Identify which cell holds the provided text, then report its [X, Y] central coordinate. 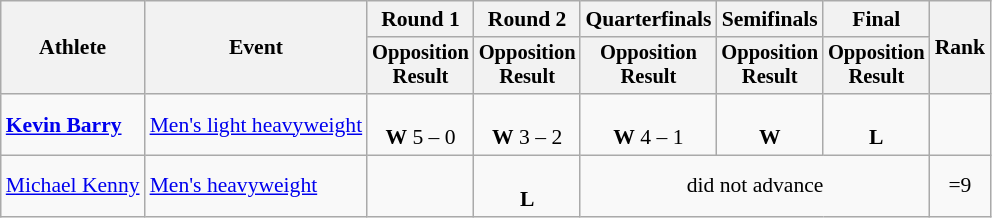
Kevin Barry [73, 124]
W 4 – 1 [648, 124]
Round 1 [420, 19]
did not advance [754, 186]
Men's light heavyweight [256, 124]
W [770, 124]
Quarterfinals [648, 19]
Michael Kenny [73, 186]
Athlete [73, 48]
Men's heavyweight [256, 186]
W 3 – 2 [528, 124]
W 5 – 0 [420, 124]
Round 2 [528, 19]
Event [256, 48]
=9 [960, 186]
Final [876, 19]
Semifinals [770, 19]
Rank [960, 48]
